Capture the cell that displays the provided text and extract its [x, y] central coordinate. 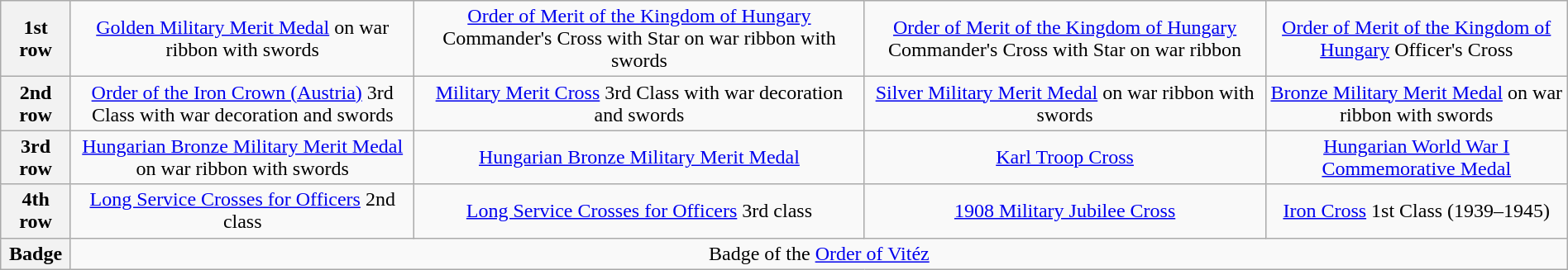
Hungarian Bronze Military Merit Medal [639, 157]
Karl Troop Cross [1065, 157]
Golden Military Merit Medal on war ribbon with swords [241, 39]
Hungarian Bronze Military Merit Medal on war ribbon with swords [241, 157]
Badge of the Order of Vitéz [819, 253]
Order of Merit of the Kingdom of Hungary Officer's Cross [1416, 39]
Silver Military Merit Medal on war ribbon with swords [1065, 104]
Order of Merit of the Kingdom of Hungary Commander's Cross with Star on war ribbon [1065, 39]
Bronze Military Merit Medal on war ribbon with swords [1416, 104]
Order of Merit of the Kingdom of Hungary Commander's Cross with Star on war ribbon with swords [639, 39]
3rd row [36, 157]
Order of the Iron Crown (Austria) 3rd Class with war decoration and swords [241, 104]
Long Service Crosses for Officers 2nd class [241, 211]
Iron Cross 1st Class (1939–1945) [1416, 211]
Long Service Crosses for Officers 3rd class [639, 211]
4th row [36, 211]
2nd row [36, 104]
1908 Military Jubilee Cross [1065, 211]
Badge [36, 253]
Military Merit Cross 3rd Class with war decoration and swords [639, 104]
1st row [36, 39]
Hungarian World War I Commemorative Medal [1416, 157]
